For the text-containing cell, return its midpoint in [X, Y] coordinate format. 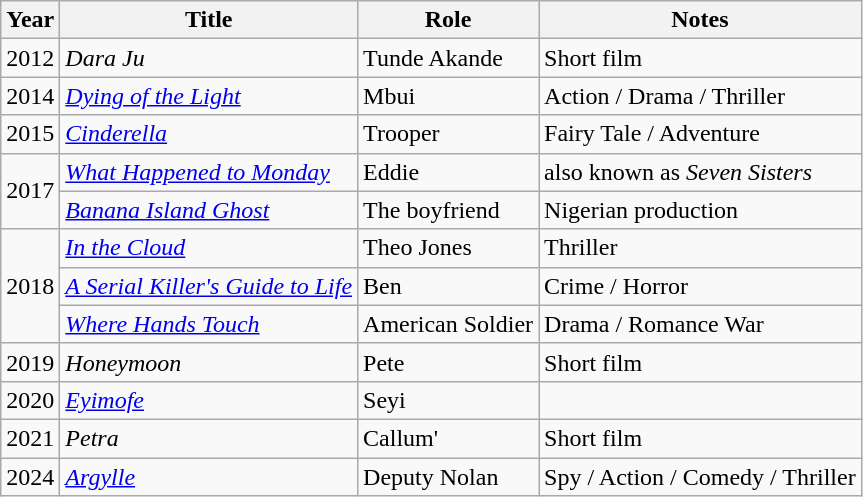
Dying of the Light [209, 96]
Nigerian production [700, 210]
2021 [30, 438]
Mbui [448, 96]
Trooper [448, 134]
The boyfriend [448, 210]
Ben [448, 286]
2020 [30, 400]
Cinderella [209, 134]
Dara Ju [209, 58]
What Happened to Monday [209, 172]
2015 [30, 134]
In the Cloud [209, 248]
Theo Jones [448, 248]
Drama / Romance War [700, 324]
Action / Drama / Thriller [700, 96]
American Soldier [448, 324]
Pete [448, 362]
Petra [209, 438]
Tunde Akande [448, 58]
Seyi [448, 400]
Honeymoon [209, 362]
2019 [30, 362]
Eyimofe [209, 400]
also known as Seven Sisters [700, 172]
Title [209, 20]
Spy / Action / Comedy / Thriller [700, 477]
2017 [30, 191]
2014 [30, 96]
Argylle [209, 477]
2018 [30, 286]
Crime / Horror [700, 286]
Where Hands Touch [209, 324]
Eddie [448, 172]
Fairy Tale / Adventure [700, 134]
2024 [30, 477]
Thriller [700, 248]
Callum' [448, 438]
2012 [30, 58]
Deputy Nolan [448, 477]
Year [30, 20]
Role [448, 20]
Notes [700, 20]
Banana Island Ghost [209, 210]
A Serial Killer's Guide to Life [209, 286]
